Return [X, Y] of the center of cell containing provided text 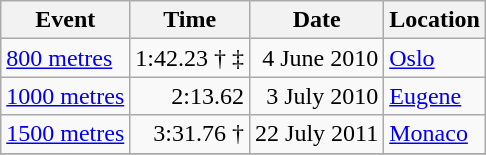
Monaco [435, 134]
1:42.23 † ‡ [190, 58]
3:31.76 † [190, 134]
22 July 2011 [317, 134]
1500 metres [66, 134]
Location [435, 20]
3 July 2010 [317, 96]
Event [66, 20]
1000 metres [66, 96]
Time [190, 20]
Eugene [435, 96]
Date [317, 20]
2:13.62 [190, 96]
Oslo [435, 58]
4 June 2010 [317, 58]
800 metres [66, 58]
